Determine the [X, Y] coordinate at the center of the cell enclosing the given text.  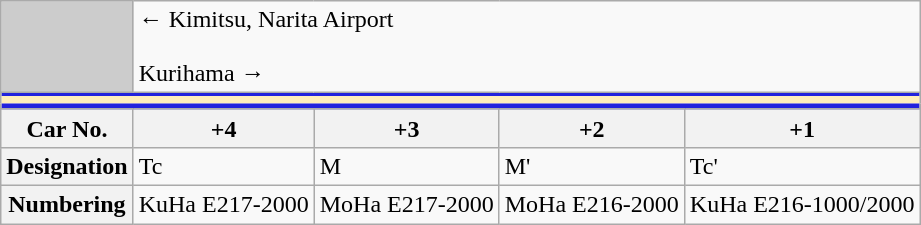
Numbering [67, 204]
+3 [406, 128]
MoHa E217-2000 [406, 204]
MoHa E216-2000 [592, 204]
M [406, 166]
Tc [224, 166]
Designation [67, 166]
M' [592, 166]
+1 [802, 128]
Tc' [802, 166]
← Kimitsu, Narita Airport Kurihama → [526, 47]
+2 [592, 128]
+4 [224, 128]
KuHa E217-2000 [224, 204]
KuHa E216-1000/2000 [802, 204]
Car No. [67, 128]
